Output the (X, Y) coordinate of the center of the cell containing the given text.  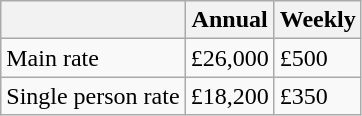
£500 (318, 58)
£350 (318, 96)
Single person rate (93, 96)
Main rate (93, 58)
£26,000 (230, 58)
£18,200 (230, 96)
Weekly (318, 20)
Annual (230, 20)
